Extract the [x, y] coordinate from the center of the cell holding the provided text.  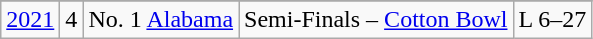
4 [72, 20]
Semi-Finals – Cotton Bowl [376, 20]
L 6–27 [552, 20]
2021 [30, 20]
No. 1 Alabama [161, 20]
